For the text-containing cell, return its midpoint in [x, y] coordinate format. 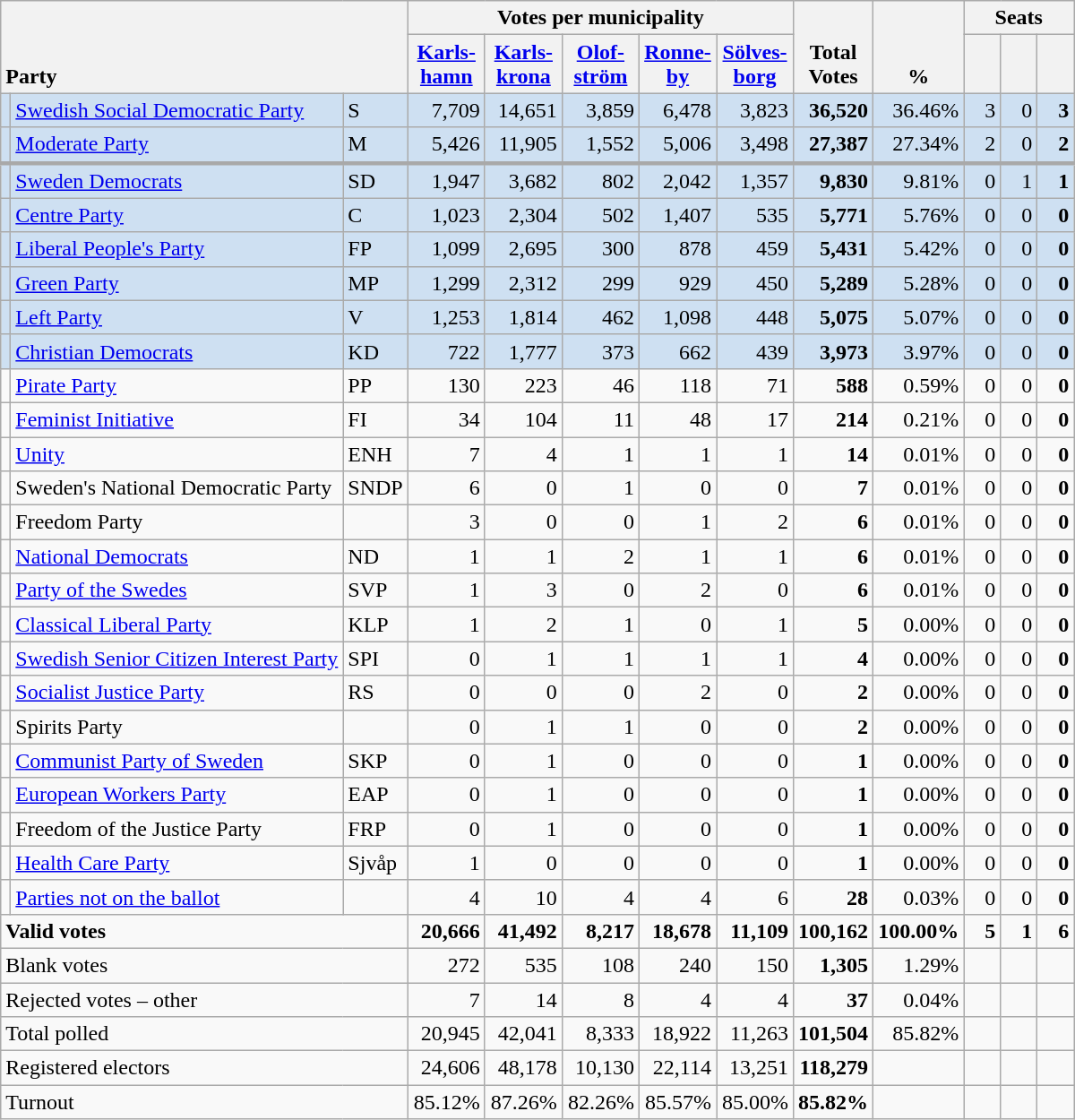
National Democrats [177, 556]
2,695 [523, 249]
11,905 [523, 145]
Karls- hamn [446, 65]
85.00% [755, 1102]
Sjvåp [375, 863]
FRP [375, 829]
MP [375, 283]
Party [204, 47]
Valid votes [204, 931]
42,041 [523, 1034]
71 [755, 385]
Party of the Swedes [177, 590]
101,504 [833, 1034]
27.34% [919, 145]
82.26% [600, 1102]
3,823 [755, 110]
M [375, 145]
1,407 [677, 215]
FI [375, 419]
Blank votes [204, 965]
48,178 [523, 1068]
Unity [177, 454]
KLP [375, 625]
1,357 [755, 181]
KD [375, 351]
SNDP [375, 488]
878 [677, 249]
8 [600, 999]
2,304 [523, 215]
272 [446, 965]
214 [833, 419]
223 [523, 385]
18,678 [677, 931]
Freedom of the Justice Party [177, 829]
1,814 [523, 317]
299 [600, 283]
Green Party [177, 283]
ENH [375, 454]
150 [755, 965]
5.76% [919, 215]
Sölves- borg [755, 65]
11 [600, 419]
Centre Party [177, 215]
0.21% [919, 419]
502 [600, 215]
V [375, 317]
108 [600, 965]
240 [677, 965]
459 [755, 249]
22,114 [677, 1068]
3,973 [833, 351]
5,289 [833, 283]
11,109 [755, 931]
Sweden's National Democratic Party [177, 488]
Olof- ström [600, 65]
Left Party [177, 317]
3,498 [755, 145]
Swedish Senior Citizen Interest Party [177, 659]
3.97% [919, 351]
Communist Party of Sweden [177, 761]
2,042 [677, 181]
11,263 [755, 1034]
Seats [1019, 18]
Total Votes [833, 47]
Pirate Party [177, 385]
Swedish Social Democratic Party [177, 110]
104 [523, 419]
Socialist Justice Party [177, 693]
5,006 [677, 145]
SPI [375, 659]
36,520 [833, 110]
Classical Liberal Party [177, 625]
373 [600, 351]
48 [677, 419]
450 [755, 283]
34 [446, 419]
SD [375, 181]
Freedom Party [177, 522]
85.57% [677, 1102]
Karls- krona [523, 65]
1,947 [446, 181]
1,253 [446, 317]
929 [677, 283]
C [375, 215]
118 [677, 385]
20,945 [446, 1034]
9,830 [833, 181]
Christian Democrats [177, 351]
14,651 [523, 110]
RS [375, 693]
5.28% [919, 283]
% [919, 47]
802 [600, 181]
18,922 [677, 1034]
9.81% [919, 181]
5.42% [919, 249]
FP [375, 249]
ND [375, 556]
300 [600, 249]
588 [833, 385]
0.59% [919, 385]
PP [375, 385]
3,682 [523, 181]
28 [833, 897]
36.46% [919, 110]
17 [755, 419]
5,426 [446, 145]
1.29% [919, 965]
100.00% [919, 931]
Health Care Party [177, 863]
Feminist Initiative [177, 419]
5,431 [833, 249]
Liberal People's Party [177, 249]
462 [600, 317]
Registered electors [204, 1068]
37 [833, 999]
1,552 [600, 145]
0.04% [919, 999]
439 [755, 351]
10,130 [600, 1068]
Moderate Party [177, 145]
Sweden Democrats [177, 181]
Parties not on the ballot [177, 897]
87.26% [523, 1102]
3,859 [600, 110]
41,492 [523, 931]
5.07% [919, 317]
46 [600, 385]
5,075 [833, 317]
662 [677, 351]
SVP [375, 590]
8,333 [600, 1034]
0.03% [919, 897]
130 [446, 385]
722 [446, 351]
6,478 [677, 110]
2,312 [523, 283]
13,251 [755, 1068]
1,023 [446, 215]
Rejected votes – other [204, 999]
85.12% [446, 1102]
1,299 [446, 283]
24,606 [446, 1068]
EAP [375, 795]
8,217 [600, 931]
27,387 [833, 145]
100,162 [833, 931]
1,305 [833, 965]
7,709 [446, 110]
S [375, 110]
Turnout [204, 1102]
Votes per municipality [600, 18]
1,099 [446, 249]
5,771 [833, 215]
Ronne- by [677, 65]
448 [755, 317]
1,098 [677, 317]
10 [523, 897]
Spirits Party [177, 727]
20,666 [446, 931]
1,777 [523, 351]
European Workers Party [177, 795]
SKP [375, 761]
Total polled [204, 1034]
118,279 [833, 1068]
